Output the [X, Y] coordinate of the center of the cell containing the given text.  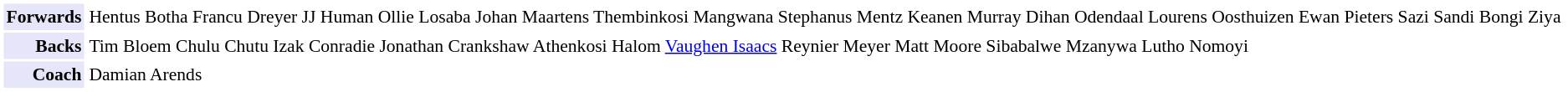
Tim Bloem Chulu Chutu Izak Conradie Jonathan Crankshaw Athenkosi Halom Vaughen Isaacs Reynier Meyer Matt Moore Sibabalwe Mzanywa Lutho Nomoyi [825, 46]
Coach [44, 75]
Damian Arends [825, 75]
Backs [44, 46]
Forwards [44, 17]
